Identify which cell holds the provided text, then report its (x, y) central coordinate. 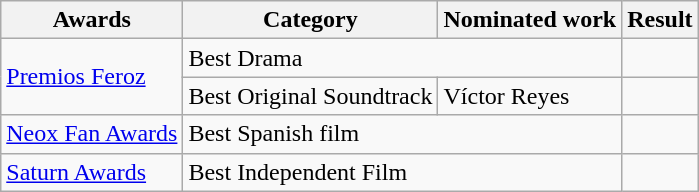
Category (310, 20)
Best Spanish film (402, 134)
Saturn Awards (92, 172)
Result (660, 20)
Nominated work (530, 20)
Best Drama (402, 58)
Premios Feroz (92, 77)
Awards (92, 20)
Víctor Reyes (530, 96)
Best Independent Film (402, 172)
Best Original Soundtrack (310, 96)
Neox Fan Awards (92, 134)
